Search for the cell housing the specified text and yield its [x, y] center coordinate. 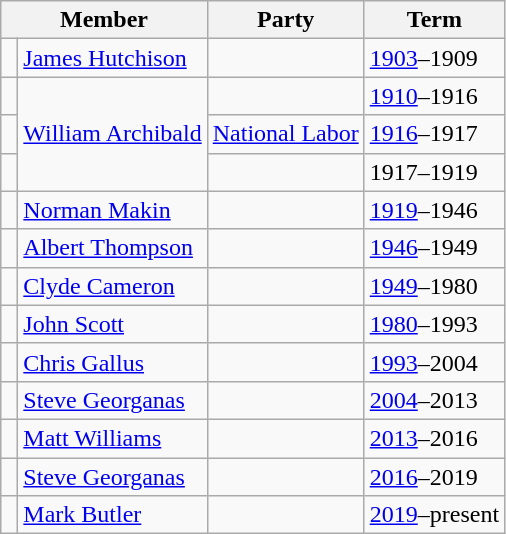
1949–1980 [434, 286]
2019–present [434, 515]
Clyde Cameron [112, 286]
James Hutchison [112, 58]
1919–1946 [434, 210]
Norman Makin [112, 210]
William Archibald [112, 134]
Matt Williams [112, 438]
Term [434, 20]
National Labor [286, 134]
John Scott [112, 324]
2013–2016 [434, 438]
1903–1909 [434, 58]
1980–1993 [434, 324]
Mark Butler [112, 515]
Party [286, 20]
Chris Gallus [112, 362]
2004–2013 [434, 400]
Albert Thompson [112, 248]
1916–1917 [434, 134]
1946–1949 [434, 248]
1993–2004 [434, 362]
1910–1916 [434, 96]
Member [104, 20]
2016–2019 [434, 477]
1917–1919 [434, 172]
